Provide the (x, y) coordinate of the cell's center where the given text is located.  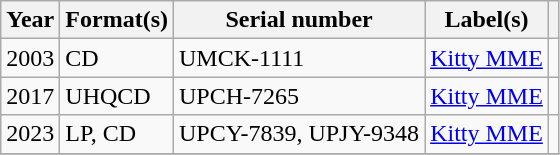
Format(s) (117, 20)
UHQCD (117, 96)
CD (117, 58)
Serial number (300, 20)
UMCK-1111 (300, 58)
2017 (30, 96)
UPCH-7265 (300, 96)
Label(s) (487, 20)
LP, CD (117, 134)
UPCY-7839, UPJY-9348 (300, 134)
2003 (30, 58)
Year (30, 20)
2023 (30, 134)
